Pinpoint the cell where the given text exists, returning its (X, Y) midpoint coordinate. 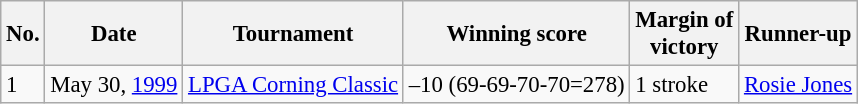
Date (114, 34)
–10 (69-69-70-70=278) (516, 85)
No. (23, 34)
Runner-up (798, 34)
LPGA Corning Classic (294, 85)
1 (23, 85)
Rosie Jones (798, 85)
Margin of victory (684, 34)
Winning score (516, 34)
May 30, 1999 (114, 85)
1 stroke (684, 85)
Tournament (294, 34)
